Detect which cell encompasses the target text, then output its (X, Y) center coordinate. 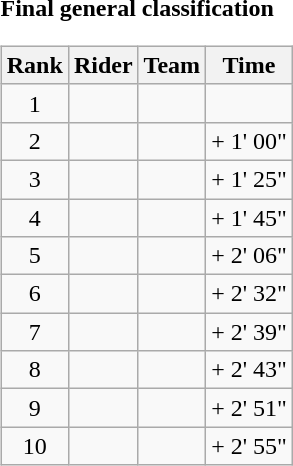
+ 2' 06" (250, 256)
+ 1' 45" (250, 217)
+ 1' 25" (250, 179)
10 (34, 446)
Rank (34, 65)
3 (34, 179)
+ 2' 43" (250, 370)
+ 2' 55" (250, 446)
Team (172, 65)
+ 2' 32" (250, 294)
9 (34, 408)
Rider (103, 65)
+ 1' 00" (250, 141)
Time (250, 65)
6 (34, 294)
7 (34, 332)
+ 2' 39" (250, 332)
2 (34, 141)
4 (34, 217)
+ 2' 51" (250, 408)
1 (34, 103)
8 (34, 370)
5 (34, 256)
